Output the [x, y] coordinate of the center of the cell containing the given text.  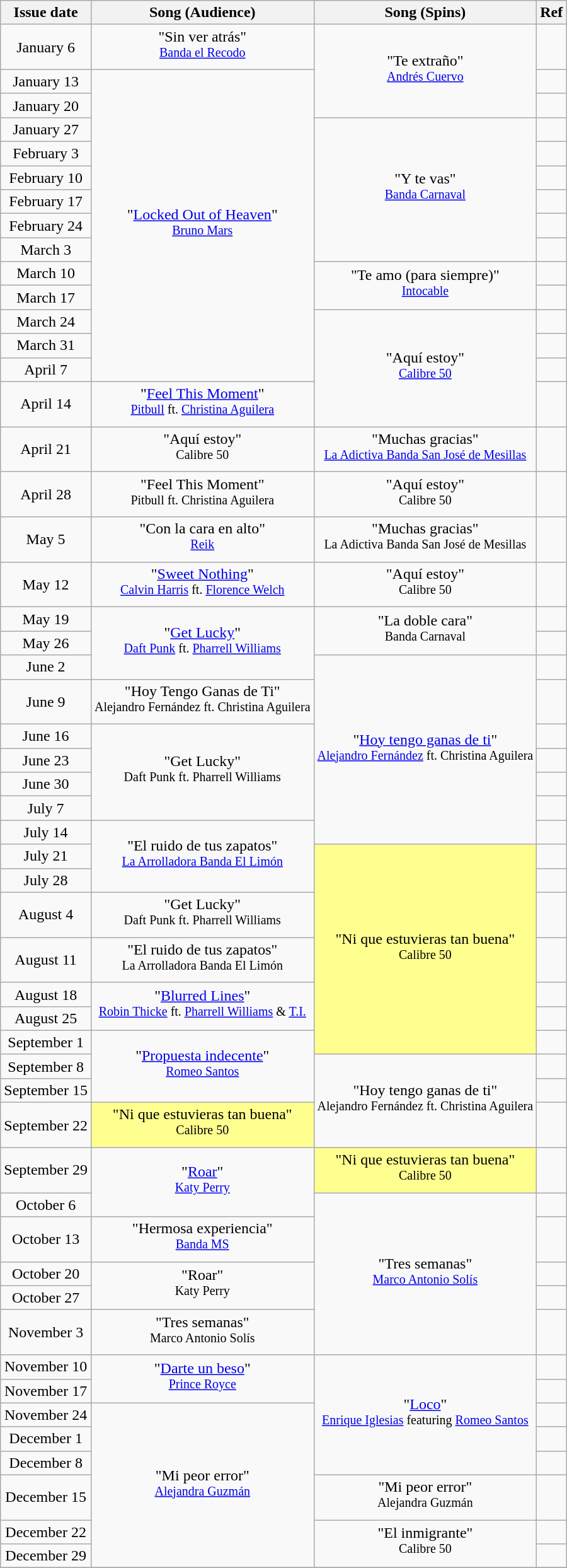
March 31 [46, 346]
March 24 [46, 322]
July 7 [46, 808]
December 1 [46, 1439]
"Sweet Nothing"Calvin Harris ft. Florence Welch [202, 584]
Song (Spins) [425, 13]
June 23 [46, 760]
October 6 [46, 1205]
September 15 [46, 1090]
June 30 [46, 784]
May 26 [46, 643]
July 28 [46, 880]
"Hermosa experiencia"Banda MS [202, 1240]
January 6 [46, 47]
March 3 [46, 250]
May 19 [46, 619]
March 17 [46, 298]
November 10 [46, 1367]
April 28 [46, 494]
Song (Audience) [202, 13]
December 22 [46, 1532]
"Loco"Enrique Iglesias featuring Romeo Santos [425, 1415]
"La doble cara"Banda Carnaval [425, 631]
November 3 [46, 1332]
"Blurred Lines"Robin Thicke ft. Pharrell Williams & T.I. [202, 1006]
February 24 [46, 226]
September 1 [46, 1042]
December 15 [46, 1497]
"Con la cara en alto"Reik [202, 540]
June 16 [46, 736]
August 25 [46, 1018]
April 7 [46, 369]
Issue date [46, 13]
"Sin ver atrás"Banda el Recodo [202, 47]
"Darte un beso"Prince Royce [202, 1379]
August 11 [46, 960]
September 8 [46, 1066]
June 2 [46, 667]
"Locked Out of Heaven"Bruno Mars [202, 226]
March 10 [46, 274]
November 17 [46, 1391]
February 3 [46, 154]
June 9 [46, 702]
September 22 [46, 1125]
"Hoy Tengo Ganas de Ti"Alejandro Fernández ft. Christina Aguilera [202, 702]
August 4 [46, 915]
December 8 [46, 1463]
July 14 [46, 832]
July 21 [46, 856]
September 29 [46, 1170]
December 29 [46, 1556]
"El inmigrante"Calibre 50 [425, 1544]
"Te extraño"Andrés Cuervo [425, 71]
February 10 [46, 178]
"Te amo (para siempre)"Intocable [425, 286]
"Propuesta indecente"Romeo Santos [202, 1066]
October 20 [46, 1274]
January 13 [46, 81]
January 20 [46, 105]
October 27 [46, 1298]
May 12 [46, 584]
May 5 [46, 540]
April 21 [46, 450]
Ref [552, 13]
August 18 [46, 994]
October 13 [46, 1240]
January 27 [46, 129]
November 24 [46, 1415]
April 14 [46, 404]
"Y te vas"Banda Carnaval [425, 189]
February 17 [46, 202]
